Detect which cell encompasses the target text, then output its [X, Y] center coordinate. 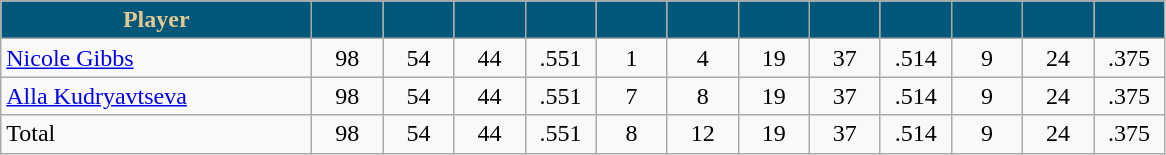
Nicole Gibbs [156, 58]
1 [632, 58]
12 [702, 134]
Alla Kudryavtseva [156, 96]
Total [156, 134]
7 [632, 96]
Player [156, 20]
4 [702, 58]
